Find where the given text appears and provide that cell's center as [x, y] coordinate. 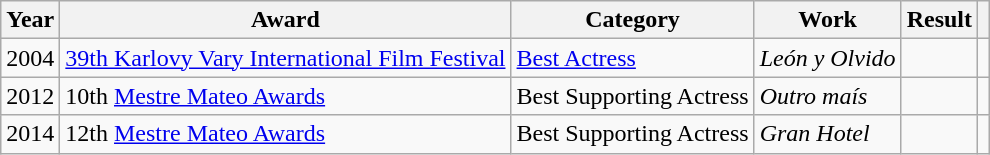
Year [30, 20]
39th Karlovy Vary International Film Festival [286, 58]
2012 [30, 96]
Award [286, 20]
Category [632, 20]
León y Olvido [828, 58]
Best Actress [632, 58]
Outro maís [828, 96]
2014 [30, 134]
Work [828, 20]
Result [939, 20]
12th Mestre Mateo Awards [286, 134]
10th Mestre Mateo Awards [286, 96]
2004 [30, 58]
Gran Hotel [828, 134]
